Return the [X, Y] coordinate for the center point of the cell that contains the specified text.  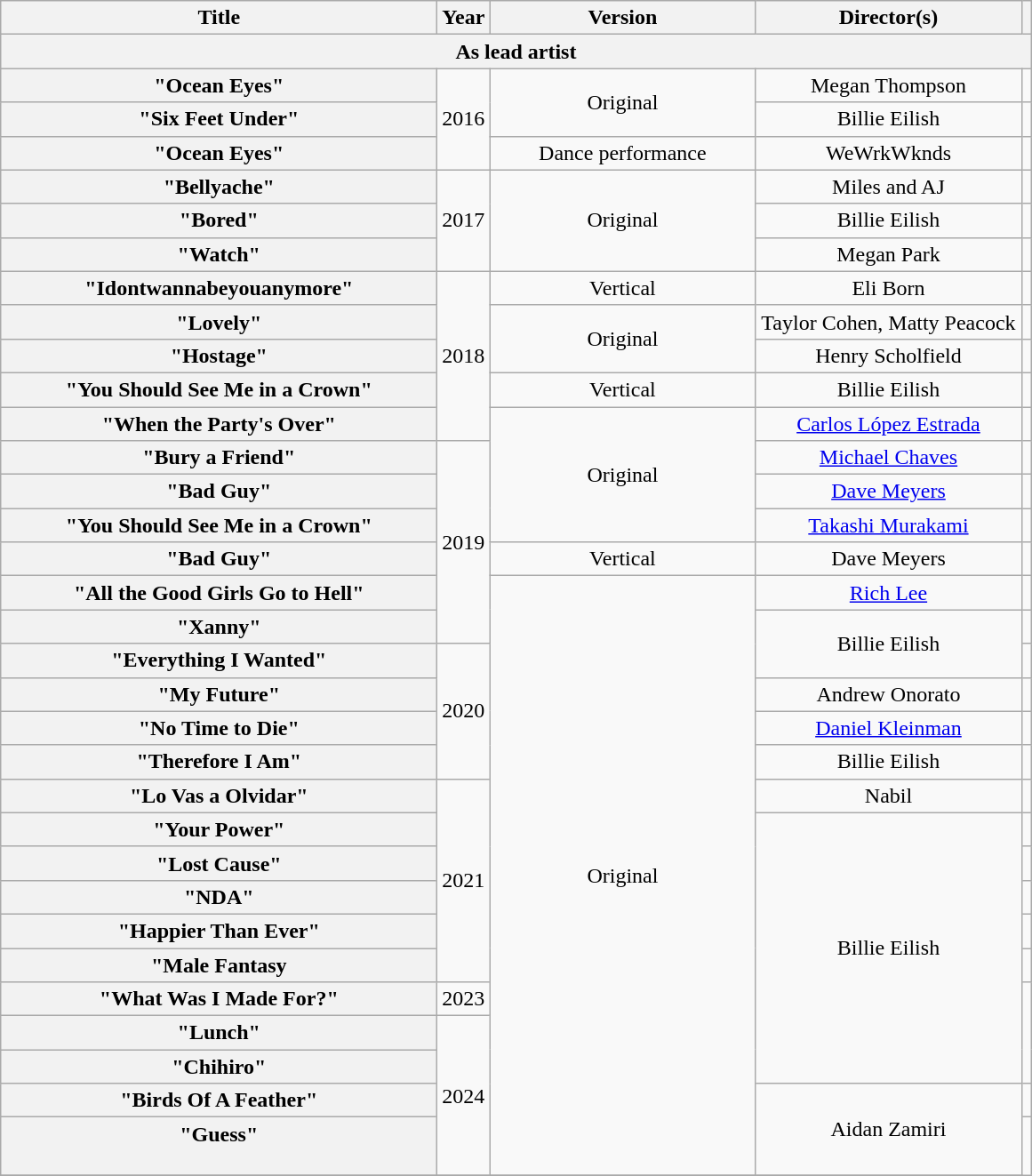
"Xanny" [219, 627]
2020 [464, 711]
"Bury a Friend" [219, 458]
"Lo Vas a Olvidar" [219, 796]
"Lovely" [219, 322]
Version [622, 18]
"Everything I Wanted" [219, 660]
Andrew Onorato [889, 694]
"Happier Than Ever" [219, 931]
WeWrkWknds [889, 153]
"All the Good Girls Go to Hell" [219, 593]
"Birds Of A Feather" [219, 1100]
"Lost Cause" [219, 863]
"Guess" [219, 1147]
Nabil [889, 796]
Daniel Kleinman [889, 728]
"My Future" [219, 694]
Dance performance [622, 153]
2023 [464, 999]
Megan Park [889, 254]
"Six Feet Under" [219, 119]
Year [464, 18]
Aidan Zamiri [889, 1129]
"Hostage" [219, 356]
Eli Born [889, 288]
"Bored" [219, 220]
"No Time to Die" [219, 728]
Miles and AJ [889, 187]
"Lunch" [219, 1033]
Michael Chaves [889, 458]
Takashi Murakami [889, 525]
2024 [464, 1095]
"When the Party's Over" [219, 424]
"NDA" [219, 897]
"Chihiro" [219, 1067]
Carlos López Estrada [889, 424]
2021 [464, 880]
2017 [464, 220]
Henry Scholfield [889, 356]
"Watch" [219, 254]
As lead artist [516, 52]
Director(s) [889, 18]
"Therefore I Am" [219, 762]
2019 [464, 542]
"Idontwannabeyouanymore" [219, 288]
"Your Power" [219, 829]
"What Was I Made For?" [219, 999]
Megan Thompson [889, 85]
2016 [464, 119]
"Bellyache" [219, 187]
Title [219, 18]
Taylor Cohen, Matty Peacock [889, 322]
Rich Lee [889, 593]
"Male Fantasy [219, 964]
2018 [464, 356]
